Capture the cell that displays the provided text and extract its [x, y] central coordinate. 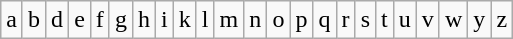
f [100, 20]
q [324, 20]
v [428, 20]
i [165, 20]
h [144, 20]
b [34, 20]
t [385, 20]
a [12, 20]
k [184, 20]
n [256, 20]
d [58, 20]
r [346, 20]
s [365, 20]
m [229, 20]
u [404, 20]
y [480, 20]
o [278, 20]
p [302, 20]
w [453, 20]
g [120, 20]
l [205, 20]
z [502, 20]
e [80, 20]
